Detect which cell encompasses the target text, then output its [x, y] center coordinate. 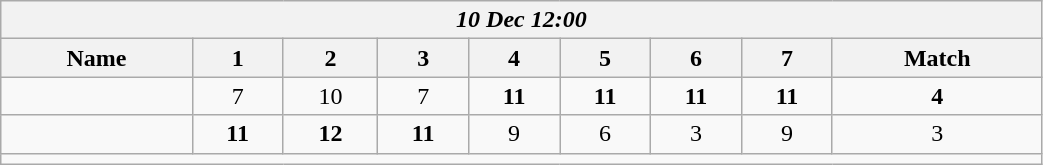
12 [330, 134]
5 [606, 58]
10 Dec 12:00 [522, 20]
10 [330, 96]
Name [96, 58]
2 [330, 58]
Match [937, 58]
1 [238, 58]
